Provide the [x, y] coordinate of the cell's center where the given text is located.  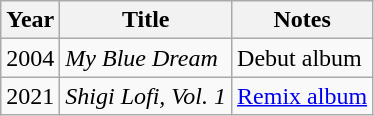
Debut album [302, 58]
Year [30, 20]
Shigi Lofi, Vol. 1 [146, 96]
Notes [302, 20]
Title [146, 20]
My Blue Dream [146, 58]
Remix album [302, 96]
2004 [30, 58]
2021 [30, 96]
